Return (x, y) of the center of cell containing provided text 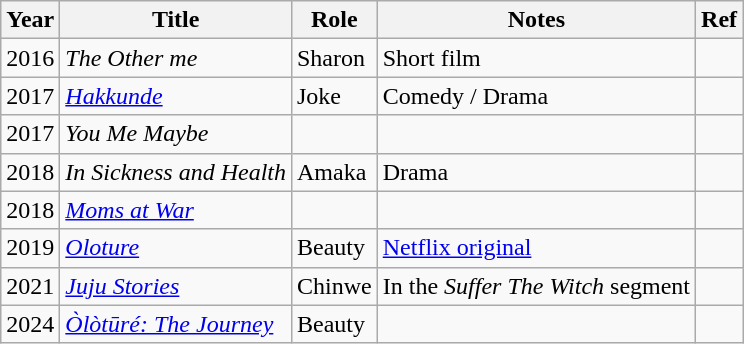
Comedy / Drama (536, 96)
Short film (536, 58)
Notes (536, 20)
Title (176, 20)
2024 (30, 324)
2016 (30, 58)
2021 (30, 286)
Joke (334, 96)
Juju Stories (176, 286)
Oloture (176, 248)
Sharon (334, 58)
Year (30, 20)
Ref (720, 20)
Drama (536, 172)
The Other me (176, 58)
You Me Maybe (176, 134)
Hakkunde (176, 96)
Amaka (334, 172)
In the Suffer The Witch segment (536, 286)
In Sickness and Health (176, 172)
Òlòtūré: The Journey (176, 324)
Role (334, 20)
Moms at War (176, 210)
Chinwe (334, 286)
2019 (30, 248)
Netflix original (536, 248)
